Scan for the cell matching the given text and deliver its (x, y) coordinate at center. 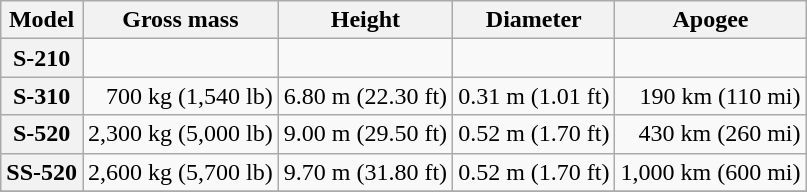
S-210 (42, 58)
S-520 (42, 134)
Apogee (710, 20)
9.00 m (29.50 ft) (365, 134)
SS-520 (42, 172)
S-310 (42, 96)
700 kg (1,540 lb) (180, 96)
9.70 m (31.80 ft) (365, 172)
0.31 m (1.01 ft) (534, 96)
2,600 kg (5,700 lb) (180, 172)
6.80 m (22.30 ft) (365, 96)
Diameter (534, 20)
190 km (110 mi) (710, 96)
2,300 kg (5,000 lb) (180, 134)
1,000 km (600 mi) (710, 172)
Model (42, 20)
430 km (260 mi) (710, 134)
Height (365, 20)
Gross mass (180, 20)
